Find where the given text appears and provide that cell's center as (x, y) coordinate. 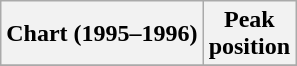
Peakposition (249, 34)
Chart (1995–1996) (102, 34)
